Detect which cell encompasses the target text, then output its (X, Y) center coordinate. 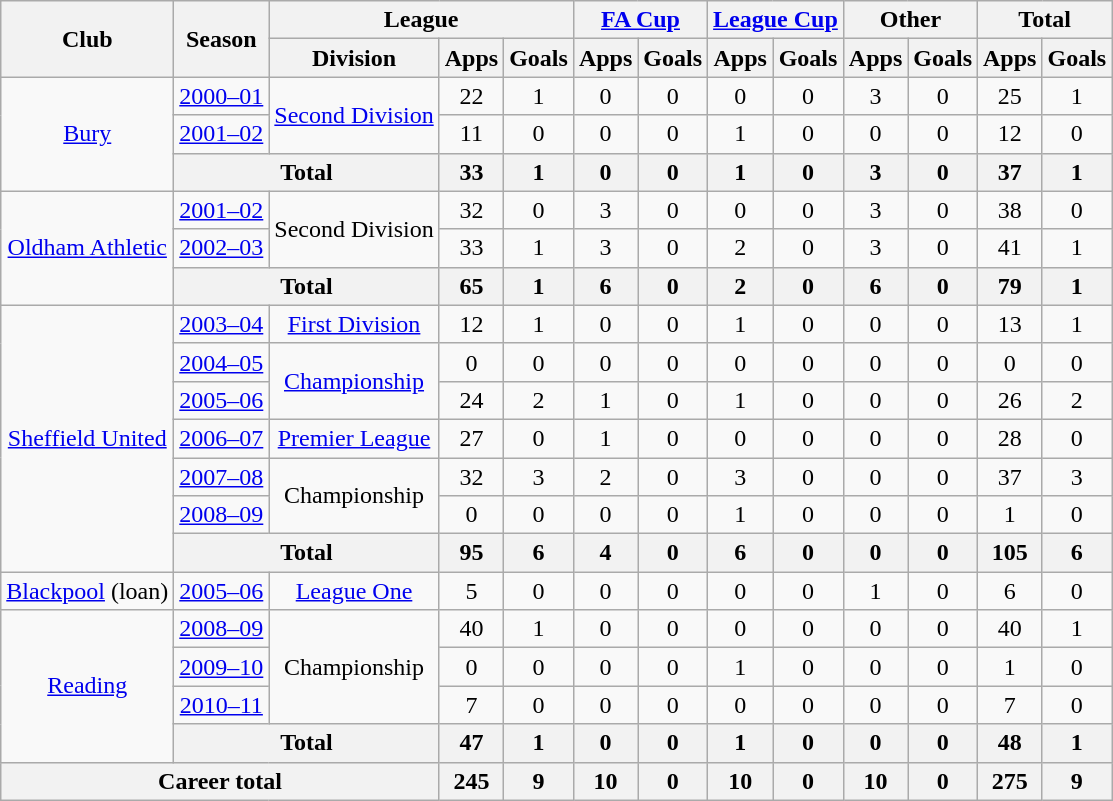
27 (471, 438)
28 (1010, 438)
245 (471, 781)
Premier League (354, 438)
Other (910, 20)
Division (354, 58)
47 (471, 743)
League (422, 20)
League One (354, 591)
275 (1010, 781)
25 (1010, 96)
4 (605, 553)
24 (471, 400)
2002–03 (222, 248)
95 (471, 553)
League Cup (776, 20)
26 (1010, 400)
Sheffield United (88, 438)
38 (1010, 210)
Club (88, 39)
Career total (220, 781)
2010–11 (222, 705)
Reading (88, 686)
105 (1010, 553)
2007–08 (222, 477)
Oldham Athletic (88, 248)
22 (471, 96)
5 (471, 591)
2003–04 (222, 324)
2000–01 (222, 96)
2009–10 (222, 667)
65 (471, 286)
Blackpool (loan) (88, 591)
Season (222, 39)
13 (1010, 324)
FA Cup (640, 20)
41 (1010, 248)
2006–07 (222, 438)
First Division (354, 324)
Bury (88, 134)
79 (1010, 286)
2004–05 (222, 362)
48 (1010, 743)
11 (471, 134)
